Determine the [x, y] coordinate at the center of the cell enclosing the given text.  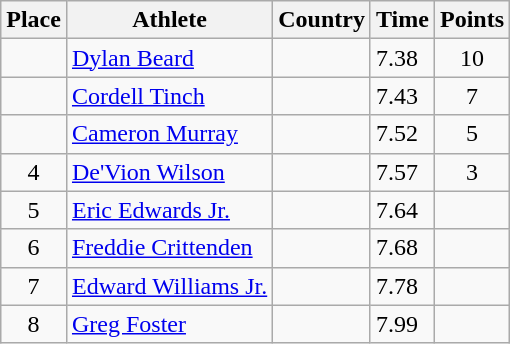
8 [34, 324]
Cordell Tinch [169, 96]
Greg Foster [169, 324]
3 [472, 172]
7.78 [402, 286]
Athlete [169, 20]
10 [472, 58]
7.57 [402, 172]
Dylan Beard [169, 58]
Country [322, 20]
Cameron Murray [169, 134]
Points [472, 20]
Freddie Crittenden [169, 248]
7.38 [402, 58]
Place [34, 20]
7.99 [402, 324]
4 [34, 172]
7.64 [402, 210]
6 [34, 248]
Eric Edwards Jr. [169, 210]
7.68 [402, 248]
7.52 [402, 134]
De'Vion Wilson [169, 172]
Time [402, 20]
7.43 [402, 96]
Edward Williams Jr. [169, 286]
